Capture the cell that displays the provided text and extract its [x, y] central coordinate. 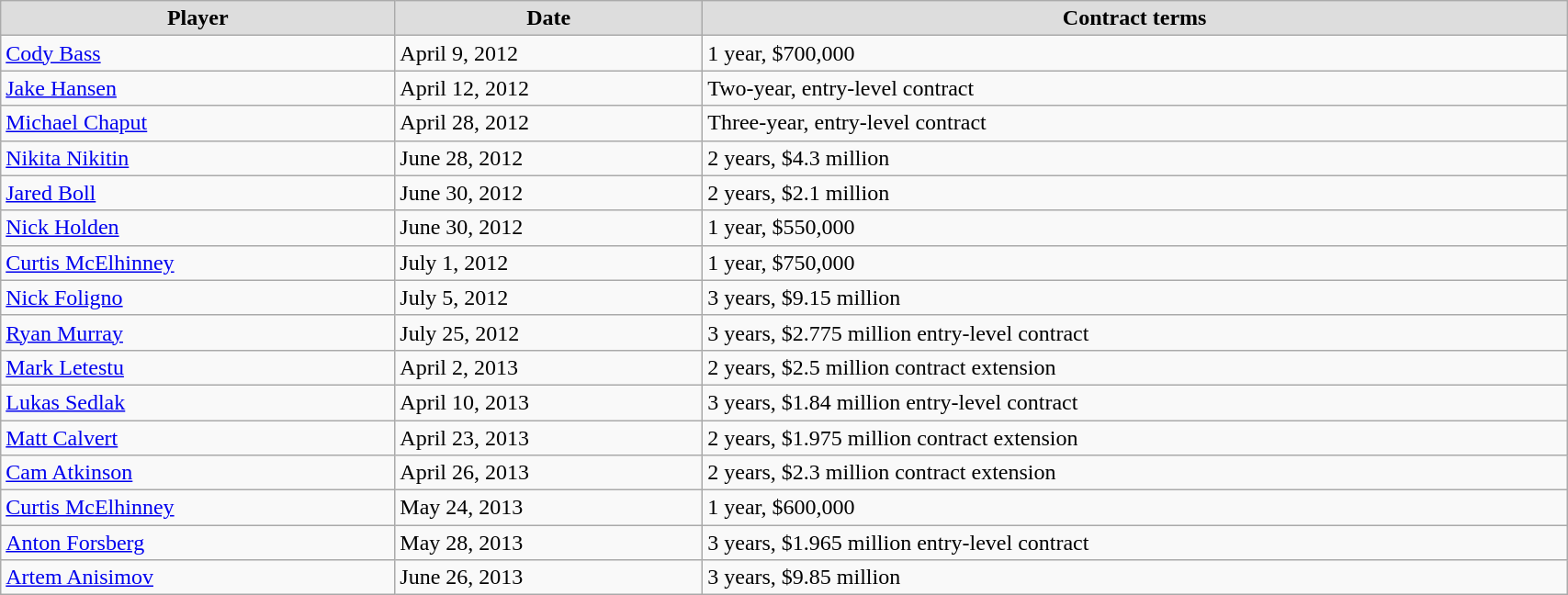
May 28, 2013 [549, 543]
April 12, 2012 [549, 88]
April 23, 2013 [549, 438]
July 5, 2012 [549, 297]
2 years, $2.3 million contract extension [1135, 473]
1 year, $600,000 [1135, 508]
June 26, 2013 [549, 578]
April 2, 2013 [549, 367]
May 24, 2013 [549, 508]
Cam Atkinson [198, 473]
2 years, $4.3 million [1135, 158]
Nick Holden [198, 228]
Nikita Nikitin [198, 158]
April 10, 2013 [549, 402]
Contract terms [1135, 18]
Jake Hansen [198, 88]
July 25, 2012 [549, 332]
3 years, $1.965 million entry-level contract [1135, 543]
1 year, $750,000 [1135, 263]
3 years, $2.775 million entry-level contract [1135, 332]
Anton Forsberg [198, 543]
Ryan Murray [198, 332]
Cody Bass [198, 53]
Date [549, 18]
3 years, $9.85 million [1135, 578]
Lukas Sedlak [198, 402]
1 year, $550,000 [1135, 228]
April 9, 2012 [549, 53]
April 26, 2013 [549, 473]
Matt Calvert [198, 438]
Nick Foligno [198, 297]
Mark Letestu [198, 367]
June 28, 2012 [549, 158]
2 years, $2.5 million contract extension [1135, 367]
Michael Chaput [198, 123]
2 years, $2.1 million [1135, 193]
July 1, 2012 [549, 263]
Player [198, 18]
1 year, $700,000 [1135, 53]
April 28, 2012 [549, 123]
Two-year, entry-level contract [1135, 88]
3 years, $9.15 million [1135, 297]
3 years, $1.84 million entry-level contract [1135, 402]
Three-year, entry-level contract [1135, 123]
2 years, $1.975 million contract extension [1135, 438]
Jared Boll [198, 193]
Artem Anisimov [198, 578]
